Capture the cell that displays the provided text and extract its [X, Y] central coordinate. 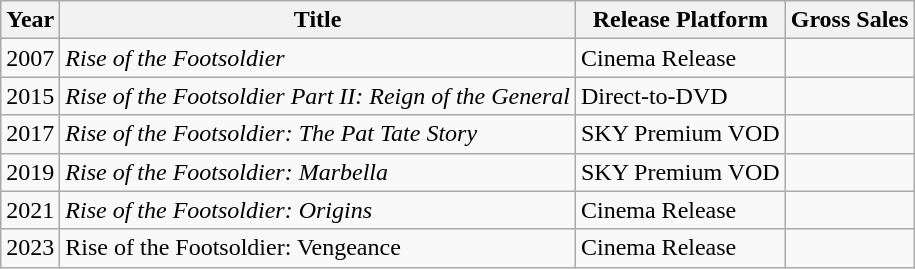
Rise of the Footsoldier [318, 58]
2015 [30, 96]
2021 [30, 210]
Rise of the Footsoldier: The Pat Tate Story [318, 134]
Year [30, 20]
Direct-to-DVD [680, 96]
Release Platform [680, 20]
Title [318, 20]
Rise of the Footsoldier: Marbella [318, 172]
2023 [30, 248]
2017 [30, 134]
Rise of the Footsoldier: Vengeance [318, 248]
Rise of the Footsoldier: Origins [318, 210]
2007 [30, 58]
Rise of the Footsoldier Part II: Reign of the General [318, 96]
Gross Sales [850, 20]
2019 [30, 172]
